Return the [X, Y] coordinate for the center point of the cell that contains the specified text.  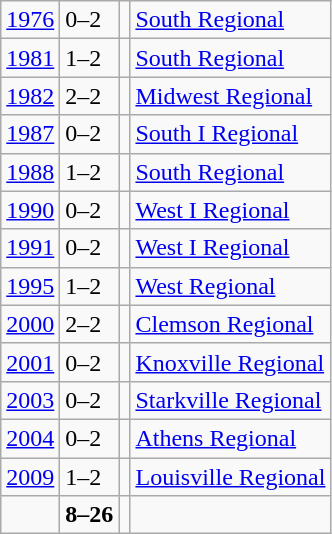
1991 [30, 248]
West Regional [230, 286]
2004 [30, 438]
1976 [30, 20]
Louisville Regional [230, 477]
Midwest Regional [230, 96]
Athens Regional [230, 438]
1988 [30, 172]
2000 [30, 324]
Clemson Regional [230, 324]
1981 [30, 58]
1990 [30, 210]
1987 [30, 134]
South I Regional [230, 134]
1995 [30, 286]
8–26 [90, 515]
2001 [30, 362]
2009 [30, 477]
Knoxville Regional [230, 362]
Starkville Regional [230, 400]
1982 [30, 96]
2003 [30, 400]
